Provide the [x, y] coordinate of the cell's center where the given text is located.  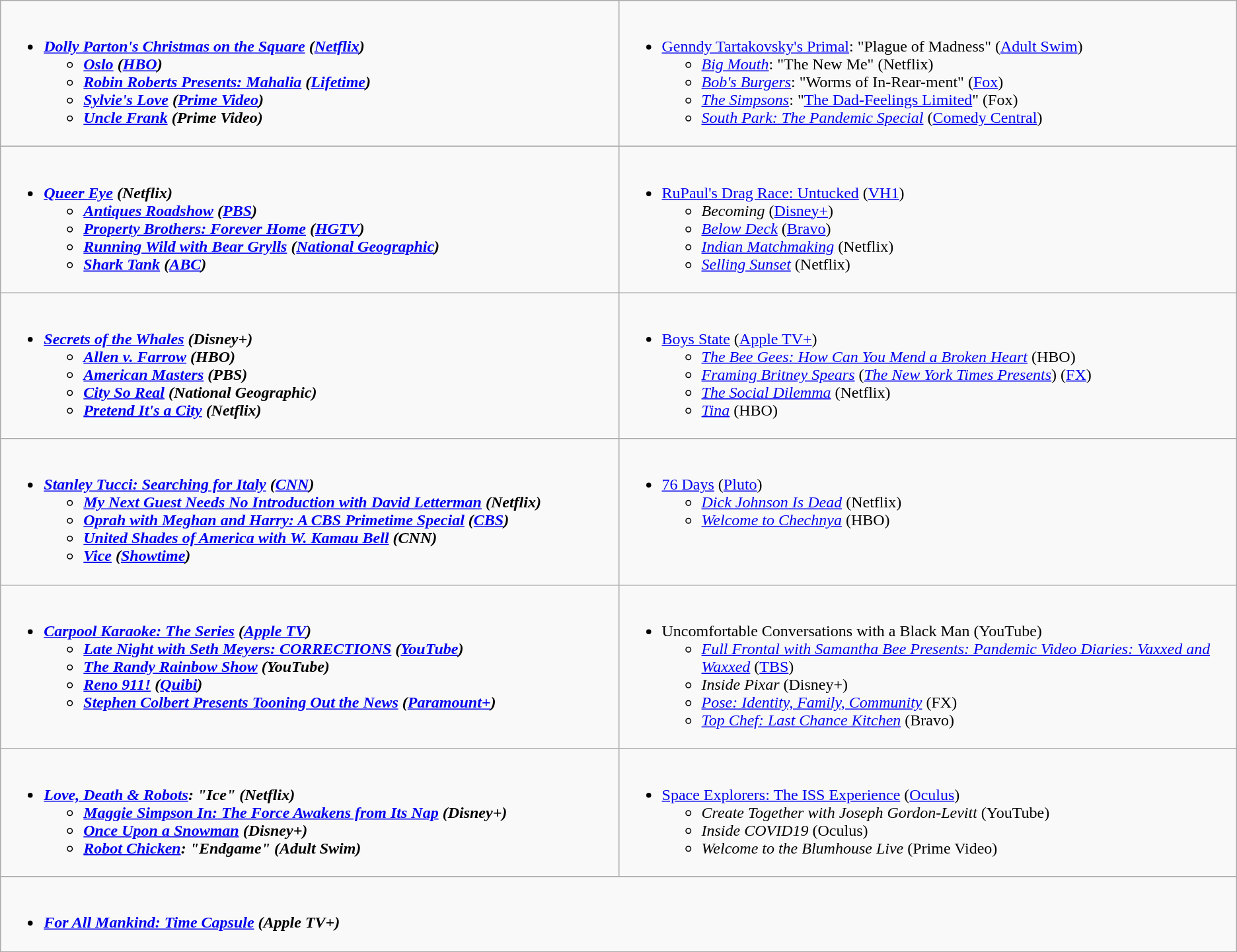
Queer Eye (Netflix)Antiques Roadshow (PBS)Property Brothers: Forever Home (HGTV)Running Wild with Bear Grylls (National Geographic)Shark Tank (ABC) [309, 219]
Secrets of the Whales (Disney+)Allen v. Farrow (HBO)American Masters (PBS)City So Real (National Geographic)Pretend It's a City (Netflix) [309, 366]
For All Mankind: Time Capsule (Apple TV+) [618, 914]
RuPaul's Drag Race: Untucked (VH1)Becoming (Disney+)Below Deck (Bravo)Indian Matchmaking (Netflix)Selling Sunset (Netflix) [928, 219]
76 Days (Pluto)Dick Johnson Is Dead (Netflix)Welcome to Chechnya (HBO) [928, 511]
